Capture the cell that displays the provided text and extract its (x, y) central coordinate. 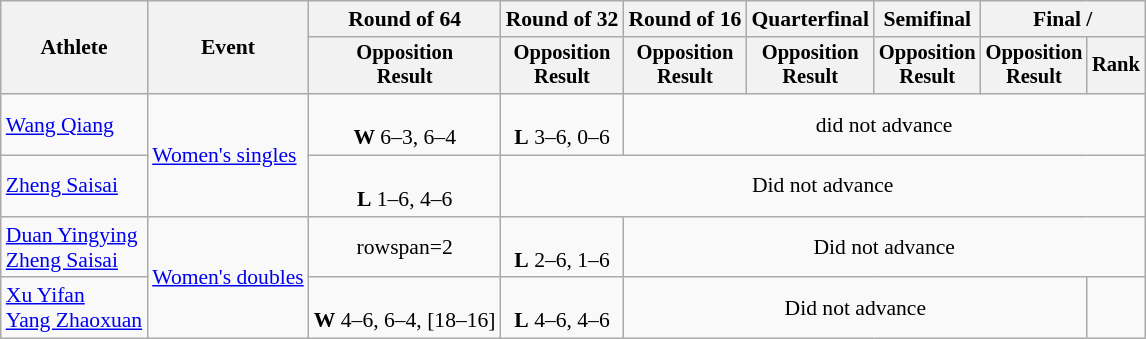
rowspan=2 (405, 248)
L 4–6, 4–6 (562, 308)
Final / (1063, 19)
Women's doubles (228, 278)
Duan YingyingZheng Saisai (74, 248)
Semifinal (928, 19)
Quarterfinal (810, 19)
L 2–6, 1–6 (562, 248)
W 6–3, 6–4 (405, 124)
L 3–6, 0–6 (562, 124)
Round of 64 (405, 19)
Athlete (74, 48)
L 1–6, 4–6 (405, 186)
Round of 16 (684, 19)
Xu YifanYang Zhaoxuan (74, 308)
W 4–6, 6–4, [18–16] (405, 308)
Rank (1116, 66)
Zheng Saisai (74, 186)
Wang Qiang (74, 124)
did not advance (884, 124)
Women's singles (228, 155)
Round of 32 (562, 19)
Event (228, 48)
